For the text-containing cell, return its midpoint in [x, y] coordinate format. 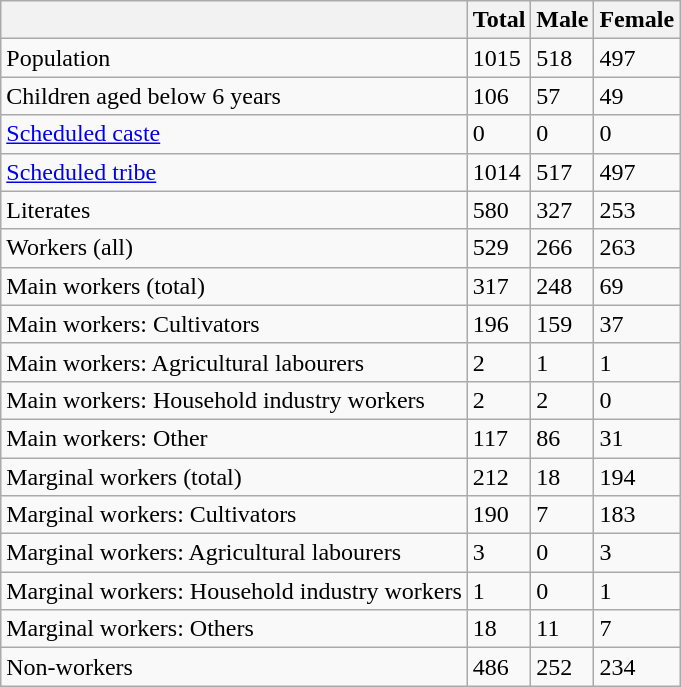
529 [499, 248]
57 [562, 96]
Main workers: Agricultural labourers [234, 362]
Marginal workers (total) [234, 477]
Female [637, 20]
Main workers: Other [234, 438]
253 [637, 210]
194 [637, 477]
518 [562, 58]
252 [562, 667]
Marginal workers: Household industry workers [234, 591]
49 [637, 96]
Main workers: Cultivators [234, 324]
Scheduled caste [234, 134]
Main workers: Household industry workers [234, 400]
Marginal workers: Others [234, 629]
190 [499, 515]
212 [499, 477]
Marginal workers: Agricultural labourers [234, 553]
183 [637, 515]
196 [499, 324]
31 [637, 438]
266 [562, 248]
327 [562, 210]
263 [637, 248]
Male [562, 20]
Literates [234, 210]
Population [234, 58]
1015 [499, 58]
Main workers (total) [234, 286]
517 [562, 172]
234 [637, 667]
Children aged below 6 years [234, 96]
Workers (all) [234, 248]
Marginal workers: Cultivators [234, 515]
Total [499, 20]
1014 [499, 172]
248 [562, 286]
Scheduled tribe [234, 172]
106 [499, 96]
Non-workers [234, 667]
317 [499, 286]
11 [562, 629]
37 [637, 324]
486 [499, 667]
580 [499, 210]
69 [637, 286]
86 [562, 438]
117 [499, 438]
159 [562, 324]
